Find where the given text appears and provide that cell's center as [X, Y] coordinate. 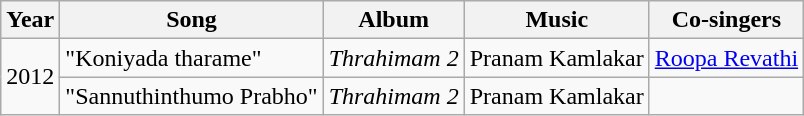
"Koniyada tharame" [192, 58]
Song [192, 20]
Album [394, 20]
"Sannuthinthumo Prabho" [192, 96]
Co-singers [726, 20]
Year [30, 20]
2012 [30, 77]
Roopa Revathi [726, 58]
Music [556, 20]
